Pinpoint the cell where the given text exists, returning its (x, y) midpoint coordinate. 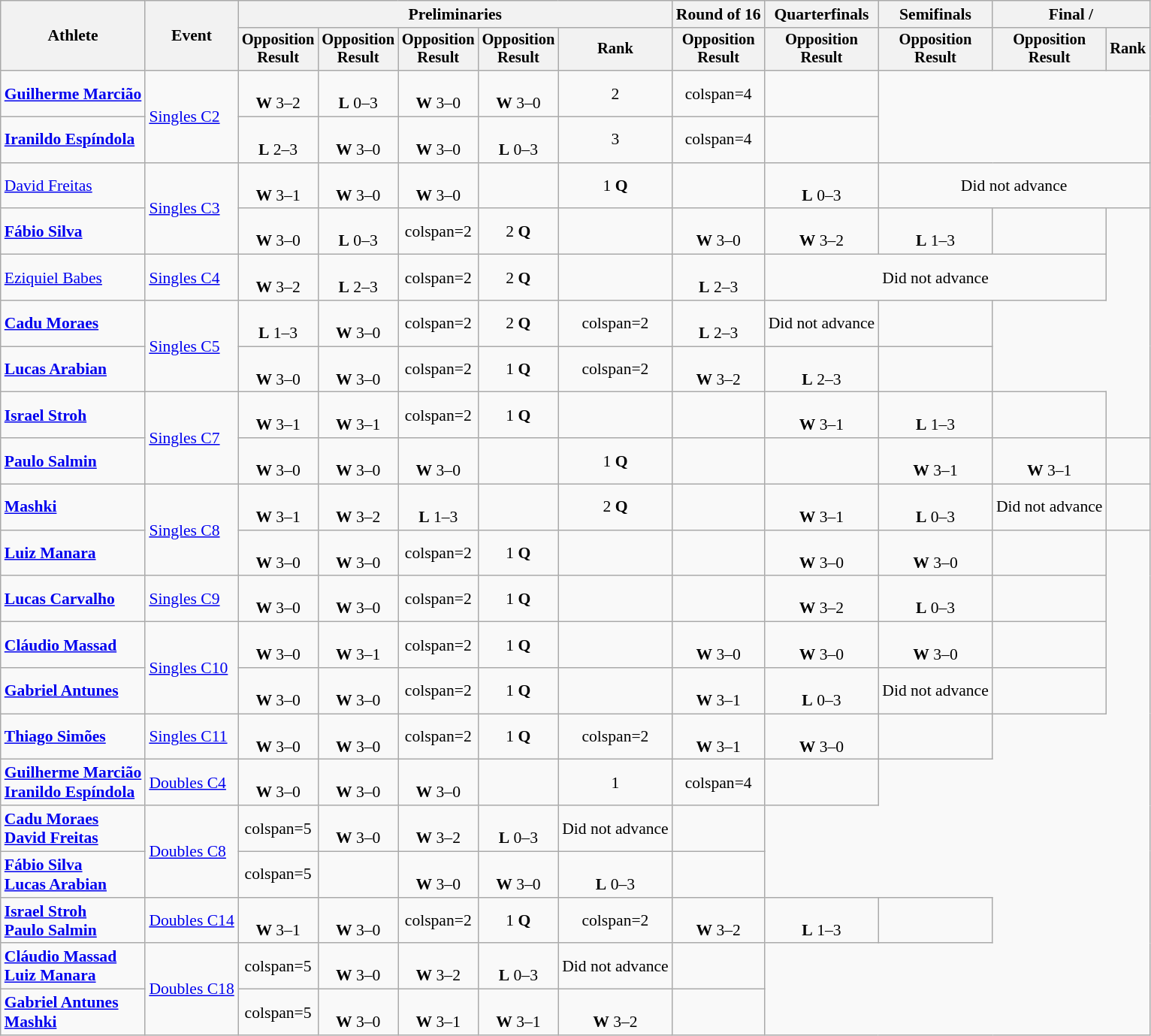
Paulo Salmin (74, 461)
Doubles C8 (191, 851)
Fábio SilvaLucas Arabian (74, 874)
Doubles C14 (191, 921)
Singles C8 (191, 530)
Event (191, 36)
Guilherme MarciãoIranildo Espíndola (74, 783)
Eziquiel Babes (74, 278)
Luiz Manara (74, 553)
Gabriel Antunes Mashki (74, 1013)
Mashki (74, 508)
Israel StrohPaulo Salmin (74, 921)
Quarterfinals (822, 14)
Israel Stroh (74, 415)
Athlete (74, 36)
Doubles C18 (191, 989)
Singles C9 (191, 600)
Cadu Moraes (74, 323)
Singles C11 (191, 736)
1 (615, 783)
Singles C4 (191, 278)
David Freitas (74, 186)
Singles C5 (191, 346)
Lucas Carvalho (74, 600)
Final / (1071, 14)
Fábio Silva (74, 231)
Cláudio MassadLuiz Manara (74, 966)
Thiago Simões (74, 736)
Gabriel Antunes (74, 691)
Iranildo Espíndola (74, 140)
Preliminaries (455, 14)
Singles C2 (191, 116)
Singles C10 (191, 668)
Singles C3 (191, 209)
Lucas Arabian (74, 370)
3 (615, 140)
Cadu MoraesDavid Freitas (74, 828)
Doubles C4 (191, 783)
Cláudio Massad (74, 645)
Singles C7 (191, 438)
Round of 16 (718, 14)
Semifinals (935, 14)
Guilherme Marcião (74, 93)
2 (615, 93)
